Provide the [x, y] coordinate of the cell's center where the given text is located.  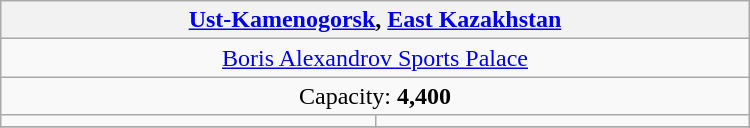
Boris Alexandrov Sports Palace [375, 58]
Ust-Kamenogorsk, East Kazakhstan [375, 20]
Capacity: 4,400 [375, 96]
